Return the [X, Y] coordinate for the center point of the cell that contains the specified text.  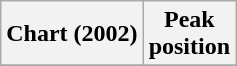
Peakposition [189, 34]
Chart (2002) [72, 34]
